Capture the cell that displays the provided text and extract its (x, y) central coordinate. 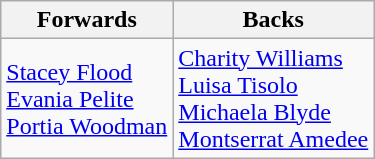
Charity Williams Luisa Tisolo Michaela Blyde Montserrat Amedee (274, 98)
Backs (274, 20)
Stacey Flood Evania Pelite Portia Woodman (87, 98)
Forwards (87, 20)
